Return [X, Y] of the center of cell containing provided text 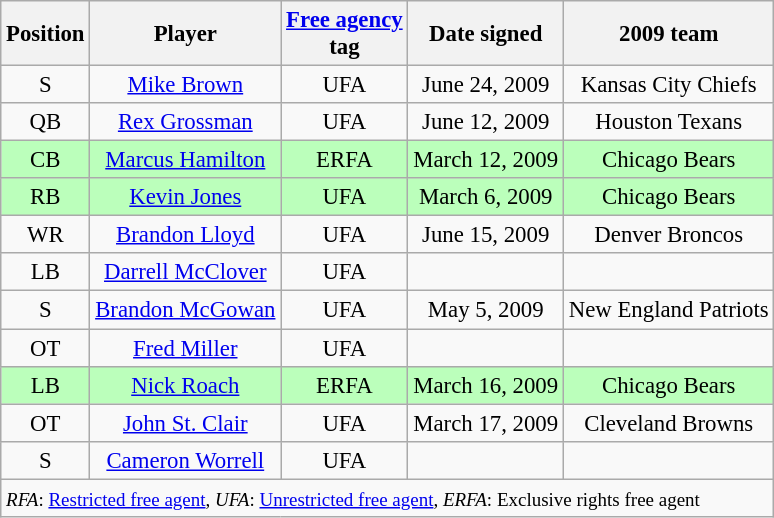
WR [46, 235]
Free agencytag [344, 34]
Rex Grossman [186, 122]
June 15, 2009 [486, 235]
March 6, 2009 [486, 197]
Kansas City Chiefs [668, 85]
New England Patriots [668, 310]
Position [46, 34]
Denver Broncos [668, 235]
Kevin Jones [186, 197]
QB [46, 122]
March 12, 2009 [486, 160]
Houston Texans [668, 122]
March 17, 2009 [486, 423]
Player [186, 34]
Fred Miller [186, 348]
RB [46, 197]
John St. Clair [186, 423]
Marcus Hamilton [186, 160]
June 24, 2009 [486, 85]
Brandon McGowan [186, 310]
Date signed [486, 34]
Cleveland Browns [668, 423]
May 5, 2009 [486, 310]
2009 team [668, 34]
RFA: Restricted free agent, UFA: Unrestricted free agent, ERFA: Exclusive rights free agent [388, 498]
Brandon Lloyd [186, 235]
June 12, 2009 [486, 122]
Nick Roach [186, 385]
CB [46, 160]
March 16, 2009 [486, 385]
Darrell McClover [186, 273]
Cameron Worrell [186, 460]
Mike Brown [186, 85]
